Provide the [x, y] coordinate of the cell's center where the given text is located.  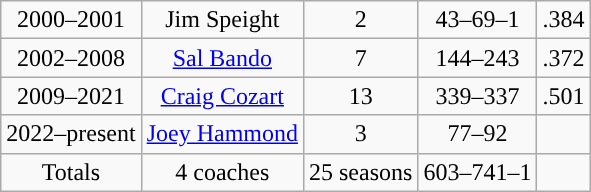
.384 [564, 20]
25 seasons [360, 172]
Jim Speight [222, 20]
7 [360, 58]
603–741–1 [478, 172]
2000–2001 [71, 20]
.501 [564, 96]
144–243 [478, 58]
Joey Hammond [222, 134]
Sal Bando [222, 58]
339–337 [478, 96]
4 coaches [222, 172]
43–69–1 [478, 20]
Craig Cozart [222, 96]
Totals [71, 172]
2002–2008 [71, 58]
13 [360, 96]
.372 [564, 58]
3 [360, 134]
2009–2021 [71, 96]
2022–present [71, 134]
2 [360, 20]
77–92 [478, 134]
